Locate the cell with the specified text and output its [X, Y] center coordinate. 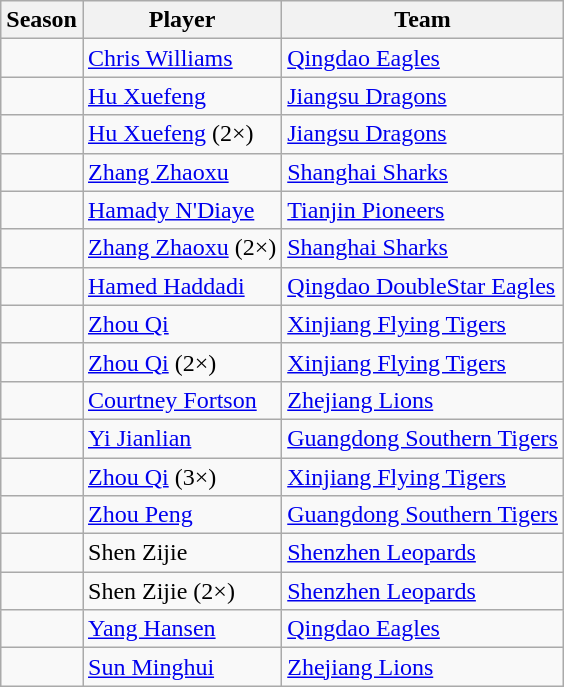
Hu Xuefeng [182, 96]
Zhou Peng [182, 515]
Shen Zijie (2×) [182, 591]
Hamed Haddadi [182, 286]
Sun Minghui [182, 667]
Qingdao DoubleStar Eagles [423, 286]
Courtney Fortson [182, 400]
Zhou Qi [182, 324]
Chris Williams [182, 58]
Hu Xuefeng (2×) [182, 134]
Shen Zijie [182, 553]
Yang Hansen [182, 629]
Zhou Qi (2×) [182, 362]
Zhou Qi (3×) [182, 477]
Zhang Zhaoxu (2×) [182, 248]
Yi Jianlian [182, 438]
Tianjin Pioneers [423, 210]
Season [42, 20]
Zhang Zhaoxu [182, 172]
Hamady N'Diaye [182, 210]
Team [423, 20]
Player [182, 20]
